Identify which cell holds the provided text, then report its [x, y] central coordinate. 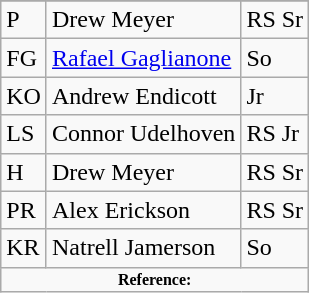
KO [24, 96]
Connor Udelhoven [143, 134]
FG [24, 58]
Jr [275, 96]
PR [24, 210]
Natrell Jamerson [143, 248]
KR [24, 248]
LS [24, 134]
P [24, 20]
RS Jr [275, 134]
Alex Erickson [143, 210]
Rafael Gaglianone [143, 58]
Andrew Endicott [143, 96]
H [24, 172]
Reference: [155, 279]
